Determine the (X, Y) coordinate at the center of the cell enclosing the given text.  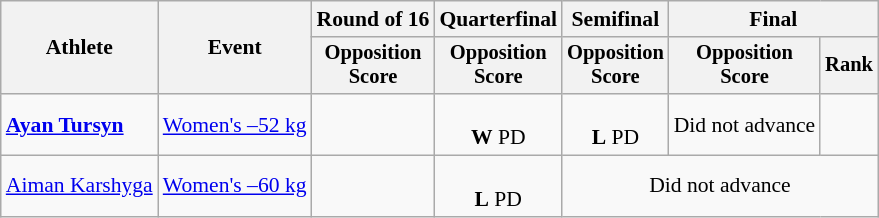
Athlete (80, 48)
Women's –52 kg (235, 124)
W PD (498, 124)
Semifinal (616, 19)
Rank (849, 66)
Quarterfinal (498, 19)
Round of 16 (374, 19)
Final (774, 19)
Ayan Tursyn (80, 124)
Aiman Karshyga (80, 186)
Event (235, 48)
Women's –60 kg (235, 186)
